Locate the cell with the specified text and output its [X, Y] center coordinate. 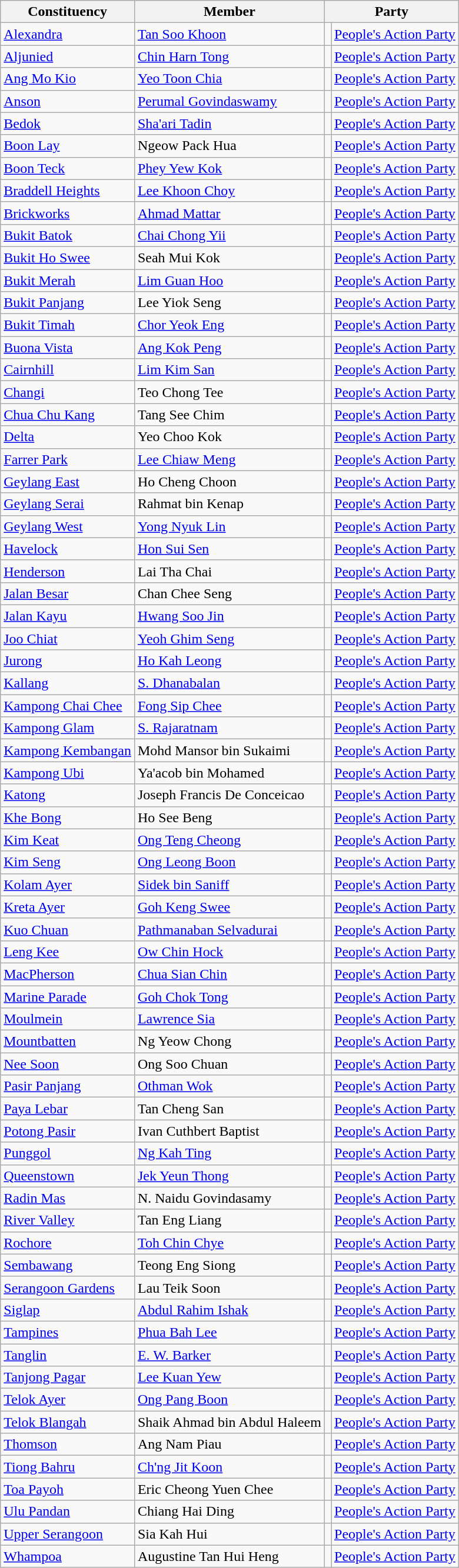
Perumal Govindaswamy [229, 101]
S. Rajaratnam [229, 728]
Shaik Ahmad bin Abdul Haleem [229, 1422]
N. Naidu Govindasamy [229, 1198]
Toh Chin Chye [229, 1243]
Bukit Timah [68, 325]
Boon Teck [68, 168]
E. W. Barker [229, 1355]
River Valley [68, 1220]
Brickworks [68, 213]
Ahmad Mattar [229, 213]
Tampines [68, 1332]
Bukit Merah [68, 281]
Lai Tha Chai [229, 571]
Member [229, 12]
Chai Chong Yii [229, 235]
Party [391, 12]
Farrer Park [68, 459]
Pasir Panjang [68, 1086]
Ong Pang Boon [229, 1400]
Ulu Pandan [68, 1512]
Nee Soon [68, 1064]
Sia Kah Hui [229, 1534]
Geylang East [68, 482]
Toa Payoh [68, 1489]
Tanjong Pagar [68, 1377]
Lim Kim San [229, 370]
Khe Bong [68, 818]
Changi [68, 392]
Seah Mui Kok [229, 258]
Lawrence Sia [229, 1019]
Siglap [68, 1310]
Eric Cheong Yuen Chee [229, 1489]
Yong Nyuk Lin [229, 526]
Chua Sian Chin [229, 974]
Kampong Chai Chee [68, 706]
Potong Pasir [68, 1131]
Ch'ng Jit Koon [229, 1467]
Ho See Beng [229, 818]
Whampoa [68, 1556]
Ang Mo Kio [68, 79]
Bukit Batok [68, 235]
Bedok [68, 124]
Tang See Chim [229, 415]
Goh Keng Swee [229, 907]
Kuo Chuan [68, 929]
Radin Mas [68, 1198]
Ong Leong Boon [229, 862]
Kolam Ayer [68, 885]
Teo Chong Tee [229, 392]
Anson [68, 101]
Lim Guan Hoo [229, 281]
Alexandra [68, 34]
Kim Keat [68, 840]
Telok Blangah [68, 1422]
Upper Serangoon [68, 1534]
Henderson [68, 571]
Goh Chok Tong [229, 997]
Othman Wok [229, 1086]
Buona Vista [68, 348]
Pathmanaban Selvadurai [229, 929]
Tan Cheng San [229, 1109]
Braddell Heights [68, 191]
Kampong Kembangan [68, 750]
S. Dhanabalan [229, 683]
Boon Lay [68, 146]
Leng Kee [68, 952]
Jalan Besar [68, 593]
Aljunied [68, 56]
Tan Eng Liang [229, 1220]
Yeo Toon Chia [229, 79]
Yeo Choo Kok [229, 437]
Bukit Ho Swee [68, 258]
Hon Sui Sen [229, 549]
Mohd Mansor bin Sukaimi [229, 750]
Marine Parade [68, 997]
Ivan Cuthbert Baptist [229, 1131]
Ng Yeow Chong [229, 1042]
Lee Kuan Yew [229, 1377]
Jalan Kayu [68, 616]
Kim Seng [68, 862]
Joo Chiat [68, 638]
Ya'acob bin Mohamed [229, 773]
Paya Lebar [68, 1109]
Ho Cheng Choon [229, 482]
Ang Nam Piau [229, 1444]
Kampong Glam [68, 728]
Bukit Panjang [68, 303]
Chan Chee Seng [229, 593]
Lau Teik Soon [229, 1287]
MacPherson [68, 974]
Chin Harn Tong [229, 56]
Delta [68, 437]
Tiong Bahru [68, 1467]
Kampong Ubi [68, 773]
Chua Chu Kang [68, 415]
Geylang Serai [68, 504]
Ngeow Pack Hua [229, 146]
Constituency [68, 12]
Phey Yew Kok [229, 168]
Fong Sip Chee [229, 706]
Sha'ari Tadin [229, 124]
Augustine Tan Hui Heng [229, 1556]
Yeoh Ghim Seng [229, 638]
Joseph Francis De Conceicao [229, 795]
Lee Yiok Seng [229, 303]
Chiang Hai Ding [229, 1512]
Tan Soo Khoon [229, 34]
Rahmat bin Kenap [229, 504]
Punggol [68, 1153]
Cairnhill [68, 370]
Queenstown [68, 1176]
Ng Kah Ting [229, 1153]
Ang Kok Peng [229, 348]
Katong [68, 795]
Hwang Soo Jin [229, 616]
Jek Yeun Thong [229, 1176]
Ong Soo Chuan [229, 1064]
Geylang West [68, 526]
Ow Chin Hock [229, 952]
Telok Ayer [68, 1400]
Kallang [68, 683]
Chor Yeok Eng [229, 325]
Lee Chiaw Meng [229, 459]
Jurong [68, 661]
Tanglin [68, 1355]
Phua Bah Lee [229, 1332]
Abdul Rahim Ishak [229, 1310]
Sidek bin Saniff [229, 885]
Havelock [68, 549]
Ho Kah Leong [229, 661]
Moulmein [68, 1019]
Thomson [68, 1444]
Ong Teng Cheong [229, 840]
Serangoon Gardens [68, 1287]
Kreta Ayer [68, 907]
Teong Eng Siong [229, 1265]
Rochore [68, 1243]
Lee Khoon Choy [229, 191]
Mountbatten [68, 1042]
Sembawang [68, 1265]
